Extract the (x, y) coordinate from the center of the cell holding the provided text.  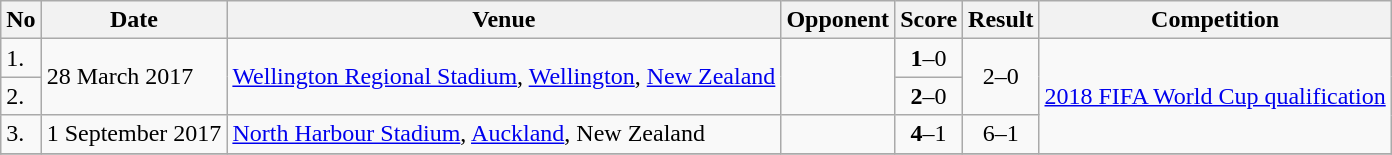
2. (21, 96)
Result (1001, 20)
4–1 (929, 134)
Date (134, 20)
Venue (504, 20)
28 March 2017 (134, 77)
North Harbour Stadium, Auckland, New Zealand (504, 134)
1–0 (929, 58)
Wellington Regional Stadium, Wellington, New Zealand (504, 77)
Score (929, 20)
1. (21, 58)
1 September 2017 (134, 134)
Opponent (838, 20)
3. (21, 134)
2018 FIFA World Cup qualification (1215, 96)
6–1 (1001, 134)
Competition (1215, 20)
No (21, 20)
